Determine the [X, Y] coordinate at the center of the cell enclosing the given text.  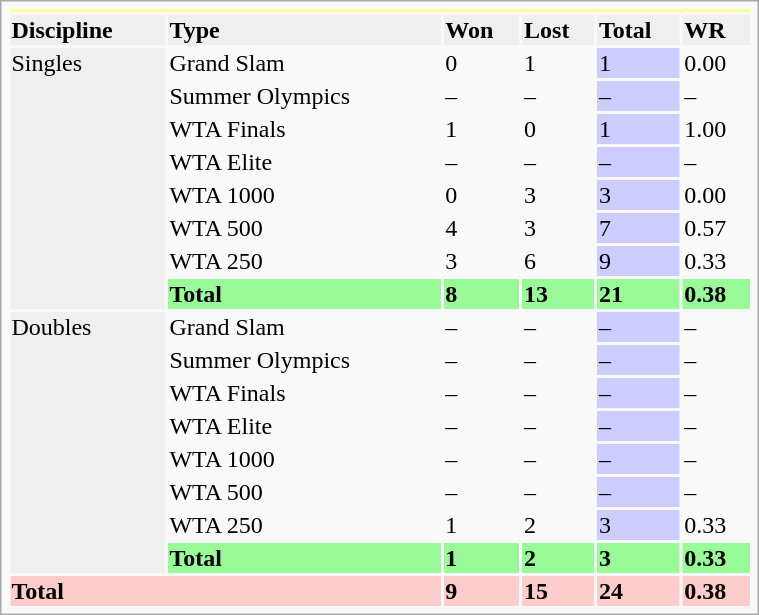
1.00 [716, 129]
0.57 [716, 228]
15 [559, 591]
7 [638, 228]
WR [716, 30]
Doubles [88, 442]
Singles [88, 178]
Lost [559, 30]
4 [482, 228]
Won [482, 30]
Type [304, 30]
24 [638, 591]
Discipline [88, 30]
8 [482, 294]
13 [559, 294]
21 [638, 294]
6 [559, 261]
